Locate the cell with the specified text and output its [X, Y] center coordinate. 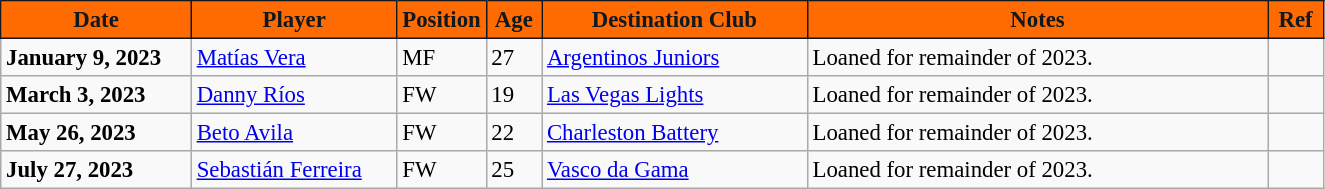
Destination Club [675, 20]
19 [514, 95]
Argentinos Juniors [675, 58]
Date [96, 20]
Beto Avila [294, 133]
27 [514, 58]
Sebastián Ferreira [294, 170]
March 3, 2023 [96, 95]
Player [294, 20]
Notes [1038, 20]
July 27, 2023 [96, 170]
January 9, 2023 [96, 58]
MF [442, 58]
25 [514, 170]
May 26, 2023 [96, 133]
Matías Vera [294, 58]
Charleston Battery [675, 133]
Age [514, 20]
Las Vegas Lights [675, 95]
Position [442, 20]
Vasco da Gama [675, 170]
Danny Ríos [294, 95]
22 [514, 133]
Ref [1296, 20]
